Find where the given text appears and provide that cell's center as [x, y] coordinate. 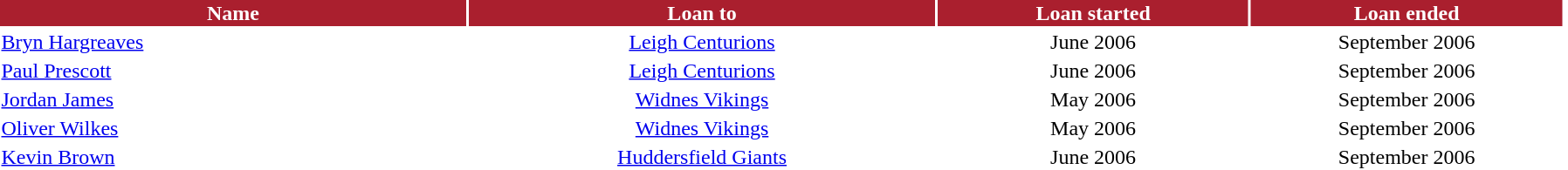
Bryn Hargreaves [233, 42]
Huddersfield Giants [702, 157]
Name [233, 13]
Loan to [702, 13]
Oliver Wilkes [233, 128]
Loan started [1093, 13]
Kevin Brown [233, 157]
Paul Prescott [233, 71]
Jordan James [233, 99]
Loan ended [1406, 13]
